Return the (x, y) coordinate for the center point of the cell that contains the specified text.  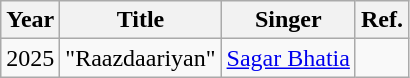
Singer (288, 20)
Ref. (382, 20)
2025 (30, 58)
"Raazdaariyan" (140, 58)
Year (30, 20)
Sagar Bhatia (288, 58)
Title (140, 20)
